Extract the (x, y) coordinate from the center of the cell holding the provided text.  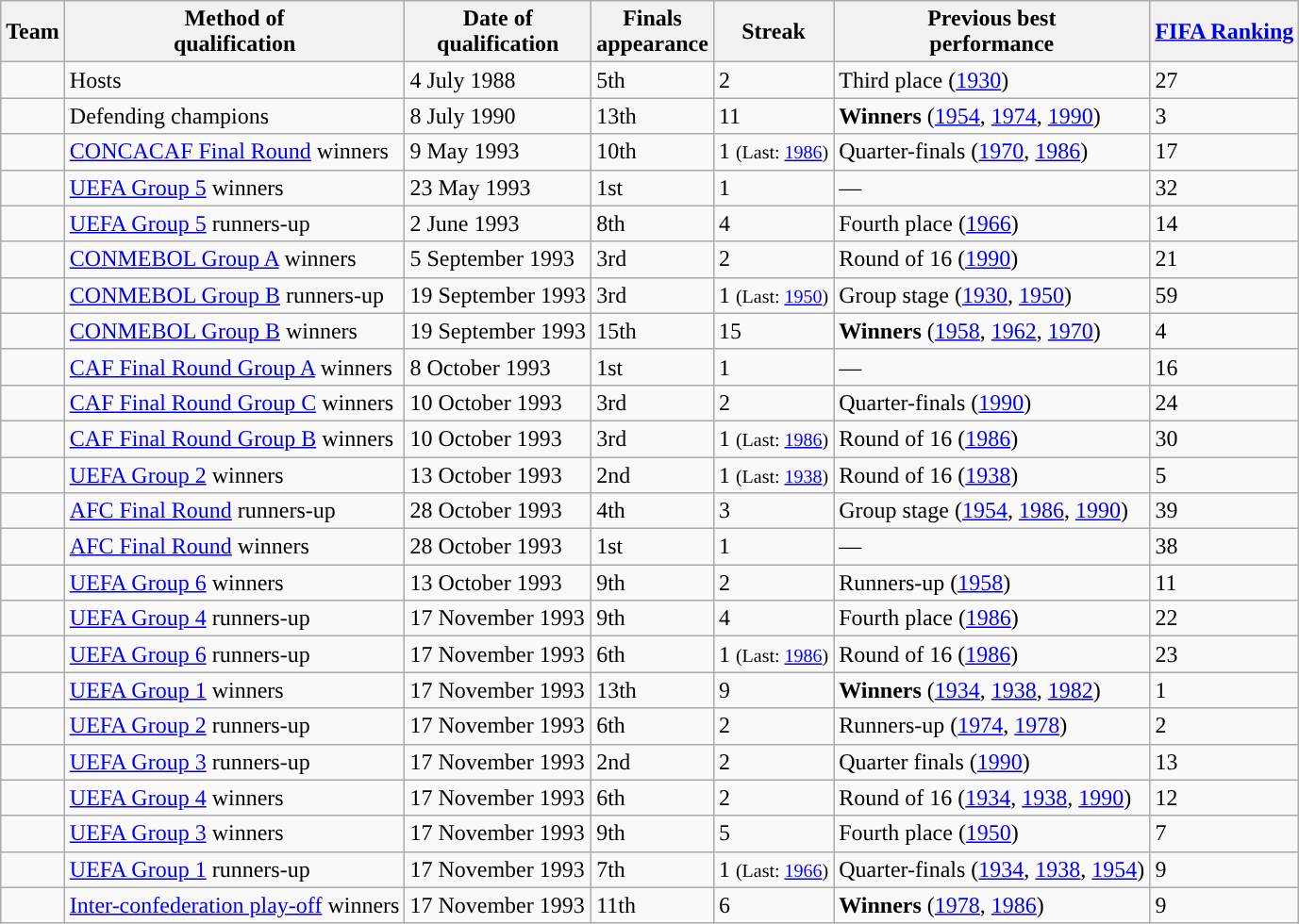
CONCACAF Final Round winners (234, 152)
Previous bestperformance (992, 32)
UEFA Group 3 runners-up (234, 762)
8th (653, 223)
Quarter-finals (1990) (992, 403)
1 (Last: 1950) (774, 295)
UEFA Group 5 winners (234, 188)
59 (1224, 295)
Winners (1934, 1938, 1982) (992, 690)
Winners (1958, 1962, 1970) (992, 331)
39 (1224, 511)
Group stage (1930, 1950) (992, 295)
Runners-up (1958) (992, 583)
UEFA Group 1 winners (234, 690)
23 May 1993 (498, 188)
22 (1224, 619)
UEFA Group 4 winners (234, 798)
5 September 1993 (498, 259)
Winners (1954, 1974, 1990) (992, 116)
1 (Last: 1938) (774, 474)
23 (1224, 654)
Round of 16 (1934, 1938, 1990) (992, 798)
11th (653, 905)
Quarter finals (1990) (992, 762)
24 (1224, 403)
16 (1224, 367)
UEFA Group 6 winners (234, 583)
UEFA Group 2 runners-up (234, 726)
UEFA Group 3 winners (234, 833)
Team (33, 32)
1 (Last: 1966) (774, 869)
38 (1224, 547)
4th (653, 511)
UEFA Group 6 runners-up (234, 654)
15th (653, 331)
UEFA Group 2 winners (234, 474)
UEFA Group 4 runners-up (234, 619)
Third place (1930) (992, 80)
UEFA Group 5 runners-up (234, 223)
21 (1224, 259)
Date ofqualification (498, 32)
2 June 1993 (498, 223)
9 May 1993 (498, 152)
17 (1224, 152)
UEFA Group 1 runners-up (234, 869)
27 (1224, 80)
CAF Final Round Group A winners (234, 367)
Group stage (1954, 1986, 1990) (992, 511)
CONMEBOL Group A winners (234, 259)
Streak (774, 32)
Fourth place (1950) (992, 833)
32 (1224, 188)
7th (653, 869)
CONMEBOL Group B winners (234, 331)
Fourth place (1986) (992, 619)
FIFA Ranking (1224, 32)
Inter-confederation play-off winners (234, 905)
12 (1224, 798)
Quarter-finals (1970, 1986) (992, 152)
8 July 1990 (498, 116)
4 July 1988 (498, 80)
AFC Final Round runners-up (234, 511)
7 (1224, 833)
13 (1224, 762)
CAF Final Round Group B winners (234, 438)
Method ofqualification (234, 32)
Finalsappearance (653, 32)
Round of 16 (1990) (992, 259)
Winners (1978, 1986) (992, 905)
Round of 16 (1938) (992, 474)
5th (653, 80)
Hosts (234, 80)
Runners-up (1974, 1978) (992, 726)
14 (1224, 223)
CAF Final Round Group C winners (234, 403)
Defending champions (234, 116)
AFC Final Round winners (234, 547)
30 (1224, 438)
6 (774, 905)
8 October 1993 (498, 367)
CONMEBOL Group B runners-up (234, 295)
Quarter-finals (1934, 1938, 1954) (992, 869)
Fourth place (1966) (992, 223)
10th (653, 152)
15 (774, 331)
